Extract the (x, y) coordinate from the center of the cell holding the provided text.  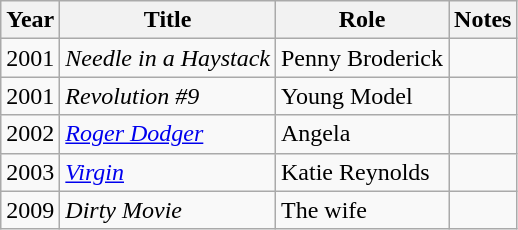
Role (362, 20)
Virgin (168, 172)
Dirty Movie (168, 210)
Katie Reynolds (362, 172)
Roger Dodger (168, 134)
Year (30, 20)
Young Model (362, 96)
2003 (30, 172)
Notes (483, 20)
Angela (362, 134)
Needle in a Haystack (168, 58)
Title (168, 20)
Penny Broderick (362, 58)
The wife (362, 210)
2009 (30, 210)
2002 (30, 134)
Revolution #9 (168, 96)
